Return (x, y) of the center of cell containing provided text 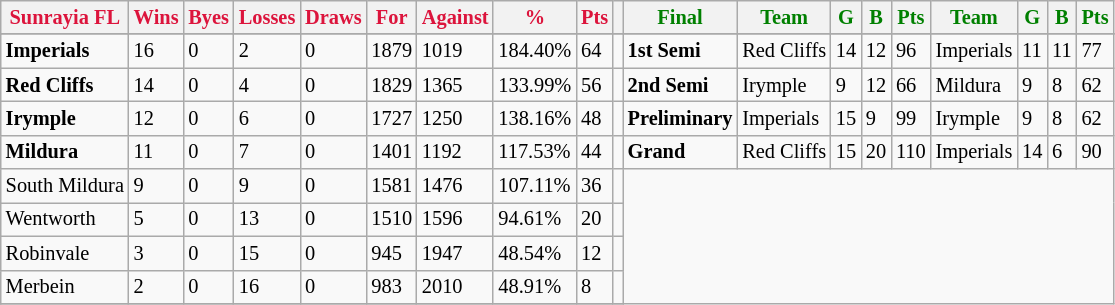
% (534, 17)
1510 (391, 219)
1476 (456, 186)
7 (267, 152)
Preliminary (680, 118)
5 (156, 219)
90 (1096, 152)
48 (594, 118)
1019 (456, 51)
117.53% (534, 152)
1192 (456, 152)
Wins (156, 17)
64 (594, 51)
Sunrayia FL (65, 17)
99 (910, 118)
Grand (680, 152)
945 (391, 253)
96 (910, 51)
For (391, 17)
36 (594, 186)
133.99% (534, 85)
13 (267, 219)
Wentworth (65, 219)
Losses (267, 17)
1581 (391, 186)
3 (156, 253)
983 (391, 287)
48.54% (534, 253)
1596 (456, 219)
94.61% (534, 219)
1727 (391, 118)
56 (594, 85)
138.16% (534, 118)
Draws (333, 17)
1250 (456, 118)
Byes (208, 17)
South Mildura (65, 186)
1365 (456, 85)
1401 (391, 152)
Merbein (65, 287)
48.91% (534, 287)
Robinvale (65, 253)
1879 (391, 51)
1947 (456, 253)
4 (267, 85)
110 (910, 152)
1st Semi (680, 51)
107.11% (534, 186)
184.40% (534, 51)
66 (910, 85)
44 (594, 152)
1829 (391, 85)
2010 (456, 287)
2nd Semi (680, 85)
Final (680, 17)
77 (1096, 51)
Against (456, 17)
